Return (x, y) of the center of cell containing provided text 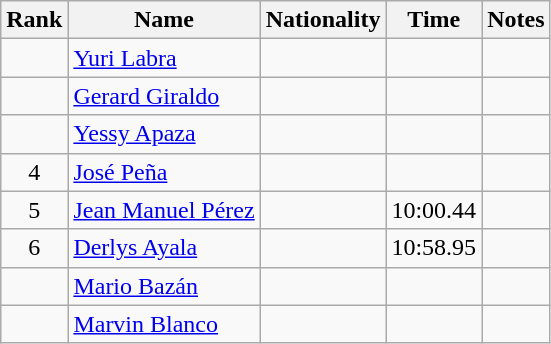
Yessy Apaza (164, 134)
Yuri Labra (164, 58)
Nationality (323, 20)
5 (34, 210)
Marvin Blanco (164, 324)
4 (34, 172)
Gerard Giraldo (164, 96)
Jean Manuel Pérez (164, 210)
Notes (516, 20)
10:00.44 (434, 210)
Mario Bazán (164, 286)
Time (434, 20)
10:58.95 (434, 248)
Name (164, 20)
José Peña (164, 172)
6 (34, 248)
Rank (34, 20)
Derlys Ayala (164, 248)
